Scan for the cell matching the given text and deliver its [X, Y] coordinate at center. 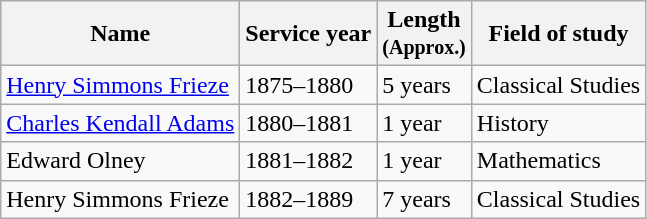
Charles Kendall Adams [120, 123]
7 years [424, 199]
Service year [308, 34]
Edward Olney [120, 161]
1875–1880 [308, 85]
Length(Approx.) [424, 34]
1881–1882 [308, 161]
1880–1881 [308, 123]
5 years [424, 85]
Name [120, 34]
1882–1889 [308, 199]
Field of study [558, 34]
Mathematics [558, 161]
History [558, 123]
